Extract the [x, y] coordinate from the center of the cell holding the provided text.  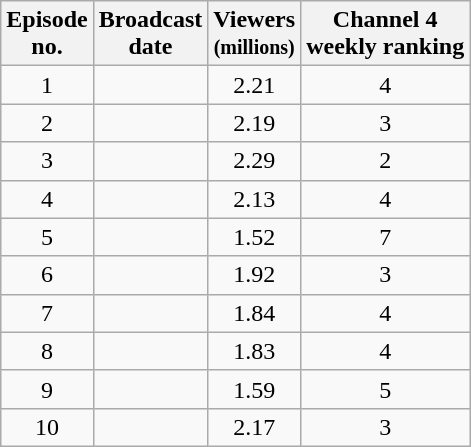
2.19 [254, 123]
2.29 [254, 161]
10 [47, 427]
Broadcastdate [150, 34]
8 [47, 351]
1.52 [254, 237]
Episodeno. [47, 34]
1.83 [254, 351]
Channel 4weekly ranking [386, 34]
2.21 [254, 85]
2.13 [254, 199]
2.17 [254, 427]
1.59 [254, 389]
1.84 [254, 313]
1 [47, 85]
Viewers(millions) [254, 34]
9 [47, 389]
1.92 [254, 275]
6 [47, 275]
